Search for the cell housing the specified text and yield its (X, Y) center coordinate. 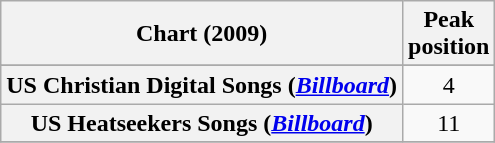
US Christian Digital Songs (Billboard) (202, 85)
4 (449, 85)
US Heatseekers Songs (Billboard) (202, 123)
11 (449, 123)
Peak position (449, 34)
Chart (2009) (202, 34)
